Extract the (X, Y) coordinate from the center of the cell holding the provided text.  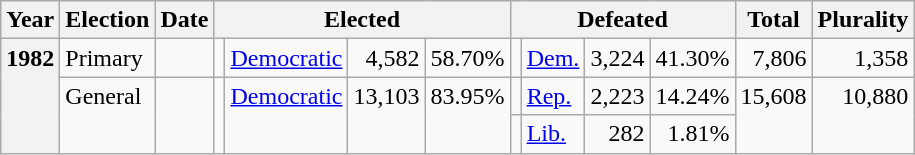
3,224 (618, 58)
Date (184, 20)
14.24% (692, 96)
83.95% (468, 115)
Lib. (553, 134)
4,582 (386, 58)
General (108, 115)
282 (618, 134)
13,103 (386, 115)
15,608 (774, 115)
Rep. (553, 96)
Dem. (553, 58)
Primary (108, 58)
41.30% (692, 58)
7,806 (774, 58)
1.81% (692, 134)
1,358 (863, 58)
2,223 (618, 96)
Election (108, 20)
Plurality (863, 20)
10,880 (863, 115)
Defeated (622, 20)
Year (30, 20)
Total (774, 20)
1982 (30, 96)
Elected (362, 20)
58.70% (468, 58)
